Search for the cell housing the specified text and yield its [x, y] center coordinate. 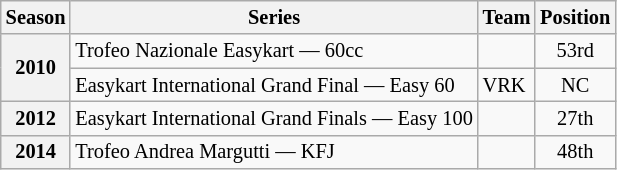
NC [575, 85]
2010 [36, 68]
Series [274, 17]
Trofeo Andrea Margutti — KFJ [274, 152]
Season [36, 17]
Trofeo Nazionale Easykart — 60cc [274, 51]
Easykart International Grand Finals — Easy 100 [274, 118]
2012 [36, 118]
Easykart International Grand Final — Easy 60 [274, 85]
Position [575, 17]
53rd [575, 51]
VRK [507, 85]
Team [507, 17]
48th [575, 152]
27th [575, 118]
2014 [36, 152]
